Extract the (x, y) coordinate from the center of the cell holding the provided text.  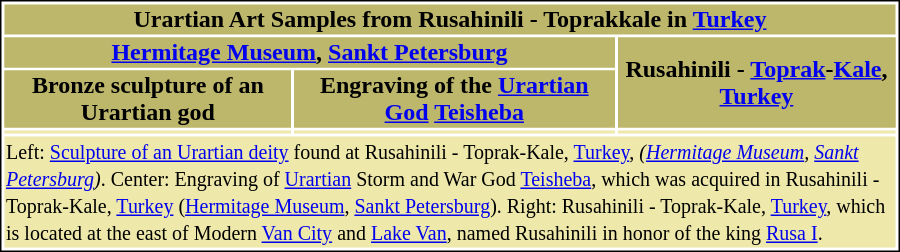
Rusahinili - Toprak-Kale, Turkey (756, 83)
Hermitage Museum, Sankt Petersburg (309, 53)
Bronze sculpture of an Urartian god (148, 98)
Engraving of the Urartian God Teisheba (454, 98)
Urartian Art Samples from Rusahinili - Toprakkale in Turkey (450, 19)
